Determine the [X, Y] coordinate at the center of the cell enclosing the given text.  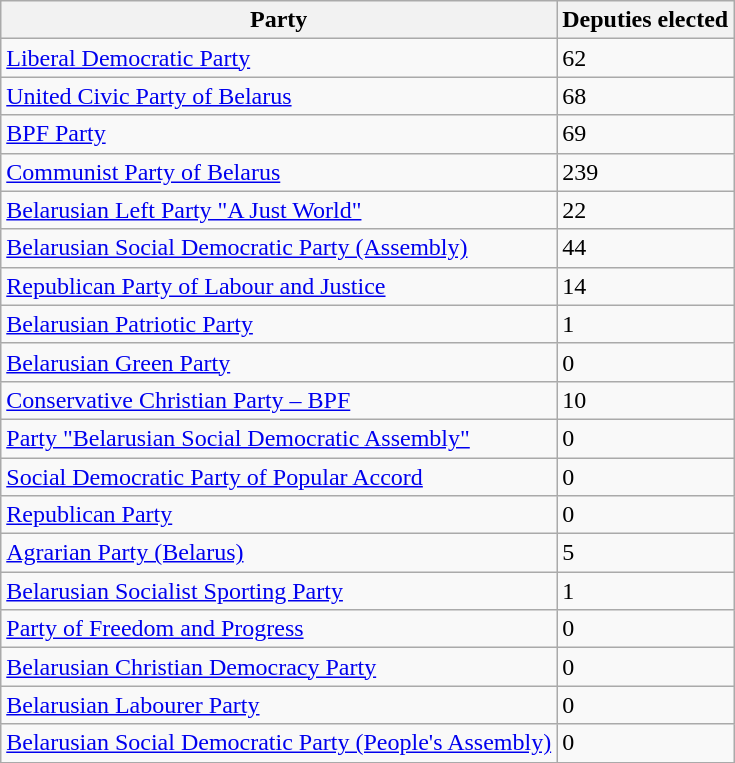
69 [646, 134]
Belarusian Christian Democracy Party [279, 667]
5 [646, 553]
62 [646, 58]
Deputies elected [646, 20]
Party "Belarusian Social Democratic Assembly" [279, 438]
Party of Freedom and Progress [279, 629]
Conservative Christian Party – BPF [279, 400]
Agrarian Party (Belarus) [279, 553]
10 [646, 400]
Belarusian Social Democratic Party (Assembly) [279, 248]
44 [646, 248]
United Civic Party of Belarus [279, 96]
Belarusian Socialist Sporting Party [279, 591]
Republican Party [279, 515]
Belarusian Social Democratic Party (People's Assembly) [279, 743]
Liberal Democratic Party [279, 58]
Belarusian Labourer Party [279, 705]
Belarusian Patriotic Party [279, 324]
Communist Party of Belarus [279, 172]
14 [646, 286]
239 [646, 172]
68 [646, 96]
Republican Party of Labour and Justice [279, 286]
22 [646, 210]
Social Democratic Party of Popular Accord [279, 477]
BPF Party [279, 134]
Belarusian Green Party [279, 362]
Party [279, 20]
Belarusian Left Party "A Just World" [279, 210]
